Pinpoint the cell where the given text exists, returning its [X, Y] midpoint coordinate. 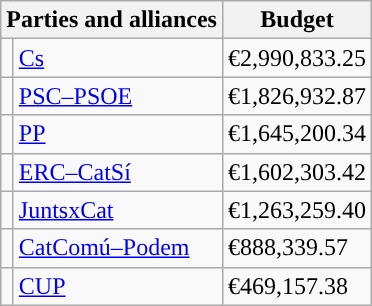
PSC–PSOE [118, 96]
€1,826,932.87 [296, 96]
JuntsxCat [118, 210]
Parties and alliances [112, 20]
€1,602,303.42 [296, 172]
€1,263,259.40 [296, 210]
Budget [296, 20]
Cs [118, 58]
€1,645,200.34 [296, 134]
CatComú–Podem [118, 248]
PP [118, 134]
€888,339.57 [296, 248]
CUP [118, 286]
€2,990,833.25 [296, 58]
€469,157.38 [296, 286]
ERC–CatSí [118, 172]
